Locate the cell with the specified text and output its (x, y) center coordinate. 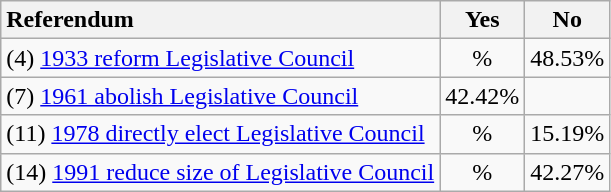
No (568, 20)
42.27% (568, 172)
(14) 1991 reduce size of Legislative Council (220, 172)
Referendum (220, 20)
48.53% (568, 58)
Yes (482, 20)
15.19% (568, 134)
(4) 1933 reform Legislative Council (220, 58)
(11) 1978 directly elect Legislative Council (220, 134)
42.42% (482, 96)
(7) 1961 abolish Legislative Council (220, 96)
